Capture the cell that displays the provided text and extract its (X, Y) central coordinate. 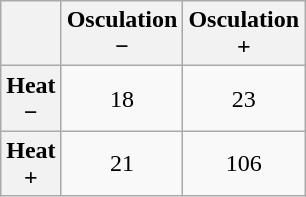
18 (122, 98)
Osculation + (244, 34)
23 (244, 98)
Heat + (31, 164)
106 (244, 164)
Heat − (31, 98)
21 (122, 164)
Osculation − (122, 34)
